Pinpoint the cell where the given text exists, returning its (X, Y) midpoint coordinate. 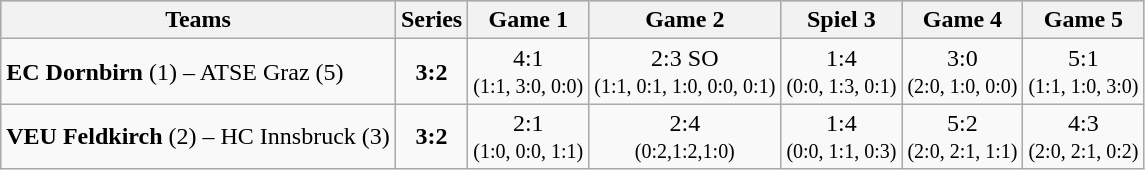
Game 2 (685, 20)
VEU Feldkirch (2) – HC Innsbruck (3) (198, 136)
5:1(1:1, 1:0, 3:0) (1084, 72)
Game 5 (1084, 20)
4:3(2:0, 2:1, 0:2) (1084, 136)
2:3 SO(1:1, 0:1, 1:0, 0:0, 0:1) (685, 72)
Game 1 (528, 20)
5:2(2:0, 2:1, 1:1) (962, 136)
2:1(1:0, 0:0, 1:1) (528, 136)
Teams (198, 20)
4:1(1:1, 3:0, 0:0) (528, 72)
Game 4 (962, 20)
Spiel 3 (842, 20)
1:4(0:0, 1:3, 0:1) (842, 72)
EC Dornbirn (1) – ATSE Graz (5) (198, 72)
2:4(0:2,1:2,1:0) (685, 136)
1:4(0:0, 1:1, 0:3) (842, 136)
3:0(2:0, 1:0, 0:0) (962, 72)
Series (431, 20)
